Pinpoint the cell where the given text exists, returning its (X, Y) midpoint coordinate. 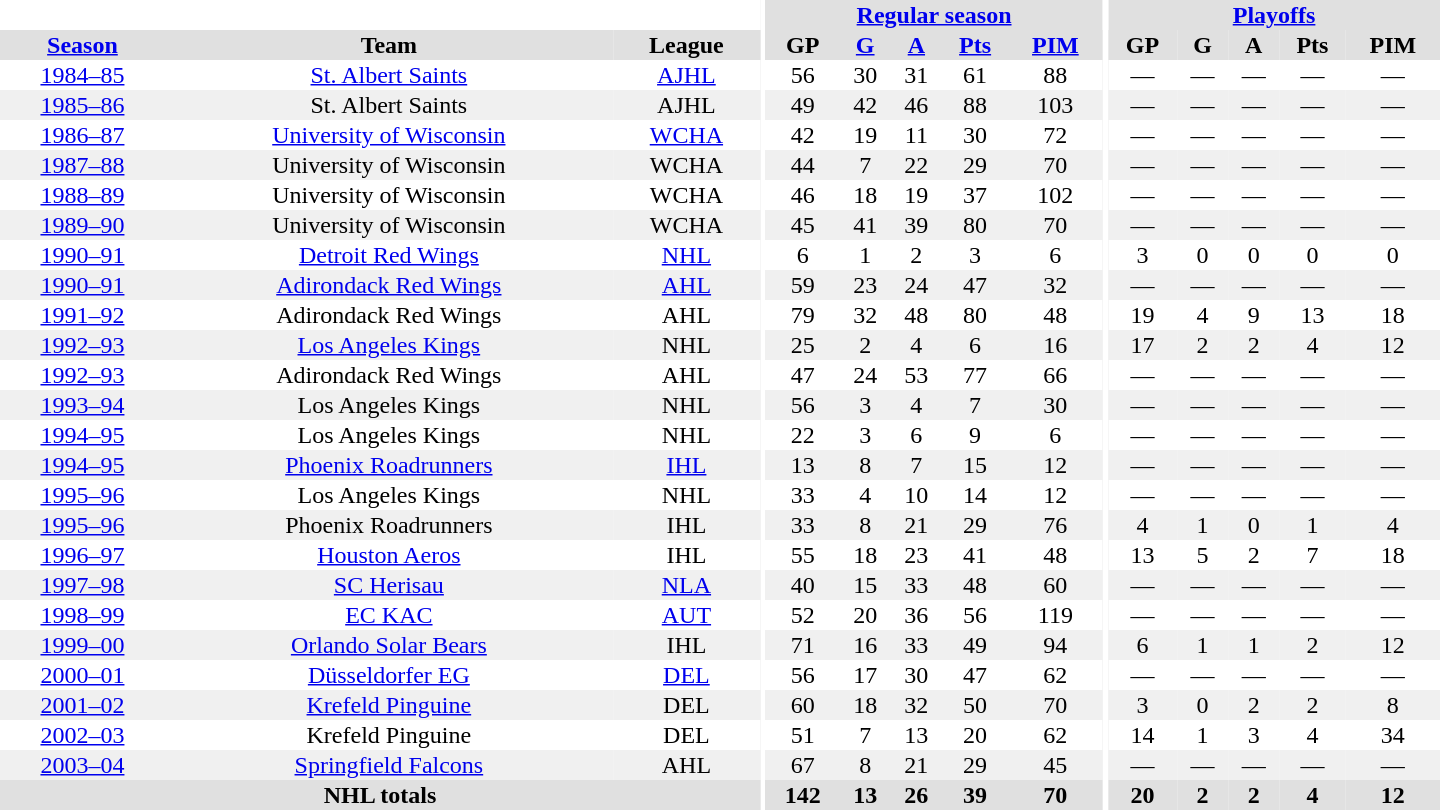
119 (1055, 615)
2001–02 (82, 705)
1987–88 (82, 165)
26 (916, 795)
50 (975, 705)
66 (1055, 375)
EC KAC (389, 615)
1989–90 (82, 225)
44 (803, 165)
11 (916, 135)
1993–94 (82, 405)
1986–87 (82, 135)
Team (389, 45)
AUT (686, 615)
53 (916, 375)
76 (1055, 525)
1985–86 (82, 105)
Detroit Red Wings (389, 255)
Playoffs (1274, 15)
40 (803, 585)
61 (975, 75)
NLA (686, 585)
2002–03 (82, 735)
Season (82, 45)
59 (803, 285)
36 (916, 615)
102 (1055, 195)
142 (803, 795)
League (686, 45)
34 (1393, 735)
5 (1202, 555)
1996–97 (82, 555)
1988–89 (82, 195)
1998–99 (82, 615)
52 (803, 615)
31 (916, 75)
1997–98 (82, 585)
10 (916, 495)
Regular season (934, 15)
37 (975, 195)
NHL totals (380, 795)
103 (1055, 105)
Düsseldorfer EG (389, 675)
67 (803, 765)
25 (803, 345)
72 (1055, 135)
51 (803, 735)
Springfield Falcons (389, 765)
79 (803, 315)
55 (803, 555)
1984–85 (82, 75)
94 (1055, 645)
1991–92 (82, 315)
2000–01 (82, 675)
71 (803, 645)
1999–00 (82, 645)
Houston Aeros (389, 555)
2003–04 (82, 765)
77 (975, 375)
SC Herisau (389, 585)
Orlando Solar Bears (389, 645)
